Find where the given text appears and provide that cell's center as [x, y] coordinate. 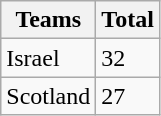
Total [128, 20]
Scotland [48, 96]
32 [128, 58]
Teams [48, 20]
27 [128, 96]
Israel [48, 58]
